From the cell containing the given text, extract its center point as (X, Y) coordinate. 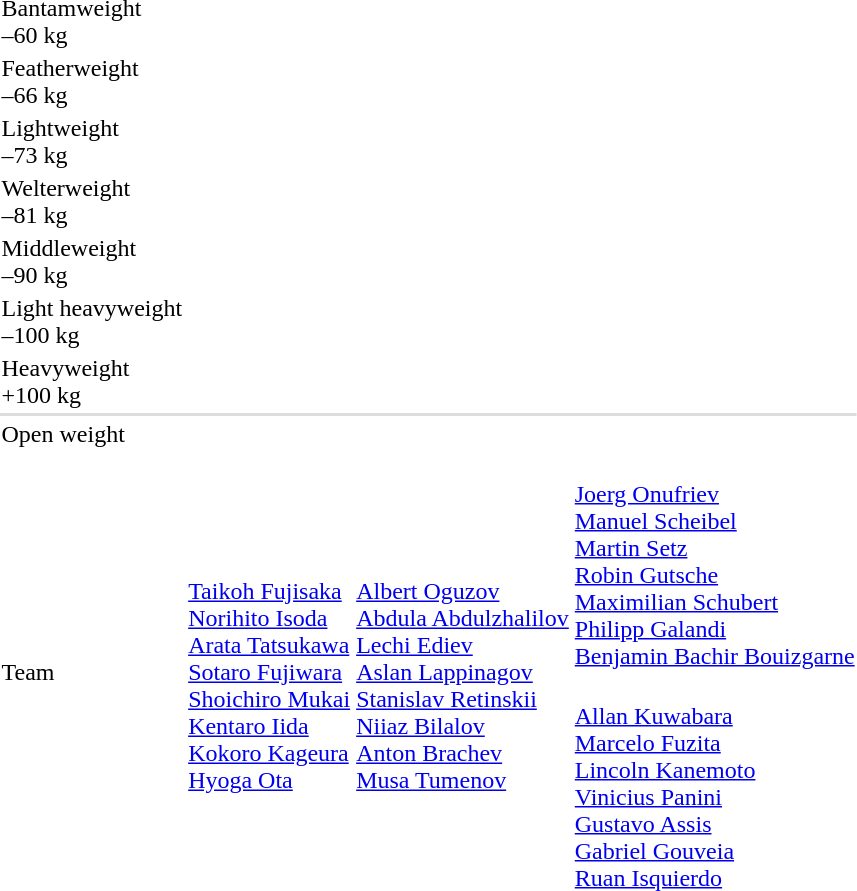
Open weight (92, 434)
Featherweight–66 kg (92, 82)
Heavyweight+100 kg (92, 382)
Welterweight–81 kg (92, 202)
Light heavyweight–100 kg (92, 322)
Joerg OnufrievManuel ScheibelMartin Setz Robin GutscheMaximilian SchubertPhilipp Galandi Benjamin Bachir Bouizgarne (714, 562)
Lightweight–73 kg (92, 142)
Middleweight–90 kg (92, 262)
